Scan for the cell matching the given text and deliver its [X, Y] coordinate at center. 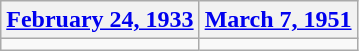
March 7, 1951 [278, 20]
February 24, 1933 [100, 20]
